Pinpoint the cell where the given text exists, returning its (X, Y) midpoint coordinate. 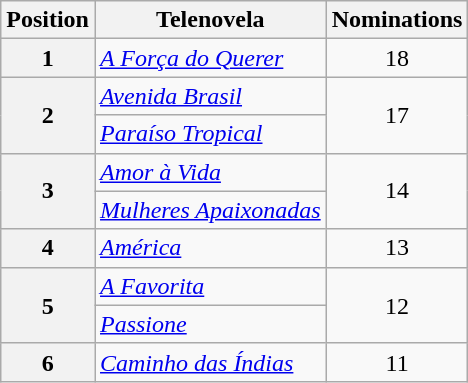
A Favorita (210, 286)
4 (48, 248)
Position (48, 20)
6 (48, 362)
Caminho das Índias (210, 362)
14 (397, 191)
Mulheres Apaixonadas (210, 210)
Paraíso Tropical (210, 134)
3 (48, 191)
América (210, 248)
12 (397, 305)
Nominations (397, 20)
A Força do Querer (210, 58)
Amor à Vida (210, 172)
11 (397, 362)
Passione (210, 324)
13 (397, 248)
18 (397, 58)
2 (48, 115)
Avenida Brasil (210, 96)
5 (48, 305)
Telenovela (210, 20)
17 (397, 115)
1 (48, 58)
